Capture the cell that displays the provided text and extract its [x, y] central coordinate. 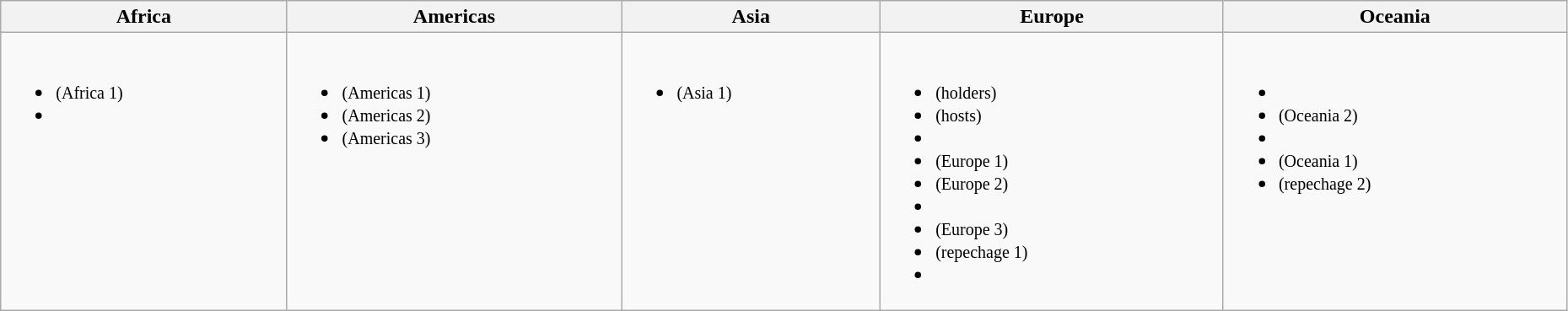
Africa [143, 17]
Americas [454, 17]
(holders) (hosts) (Europe 1) (Europe 2) (Europe 3) (repechage 1) [1053, 172]
(Oceania 2) (Oceania 1) (repechage 2) [1395, 172]
(Asia 1) [751, 172]
Oceania [1395, 17]
Europe [1053, 17]
(Americas 1) (Americas 2) (Americas 3) [454, 172]
Asia [751, 17]
(Africa 1) [143, 172]
